Pinpoint the cell where the given text exists, returning its [X, Y] midpoint coordinate. 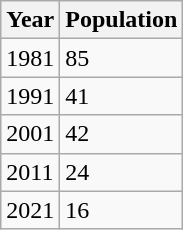
1981 [30, 58]
Year [30, 20]
2021 [30, 210]
16 [122, 210]
85 [122, 58]
Population [122, 20]
42 [122, 134]
2011 [30, 172]
1991 [30, 96]
24 [122, 172]
2001 [30, 134]
41 [122, 96]
